Locate the cell with the specified text and output its [x, y] center coordinate. 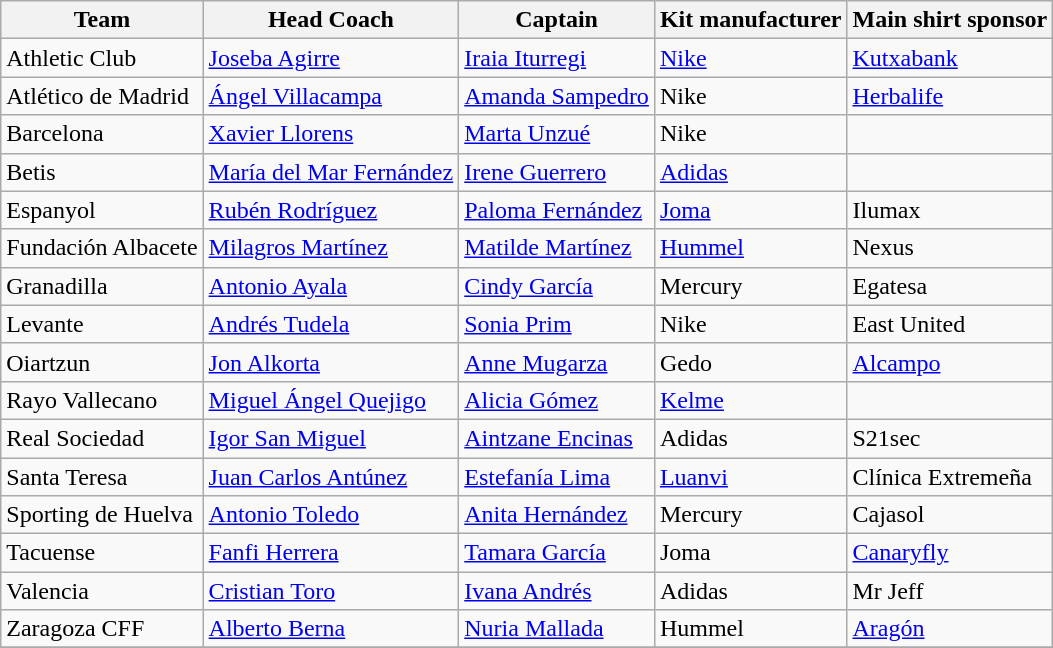
Ángel Villacampa [331, 96]
Oiartzun [102, 362]
Tacuense [102, 553]
Alicia Gómez [557, 400]
Joseba Agirre [331, 58]
Antonio Ayala [331, 286]
Espanyol [102, 210]
Sporting de Huelva [102, 515]
Sonia Prim [557, 324]
Paloma Fernández [557, 210]
Marta Unzué [557, 134]
Igor San Miguel [331, 438]
Ilumax [950, 210]
Tamara García [557, 553]
Betis [102, 172]
Aintzane Encinas [557, 438]
Anita Hernández [557, 515]
Kit manufacturer [750, 20]
Jon Alkorta [331, 362]
Egatesa [950, 286]
Athletic Club [102, 58]
Valencia [102, 591]
Zaragoza CFF [102, 629]
Nuria Mallada [557, 629]
Iraia Iturregi [557, 58]
Amanda Sampedro [557, 96]
Kelme [750, 400]
S21sec [950, 438]
María del Mar Fernández [331, 172]
Nexus [950, 248]
Cristian Toro [331, 591]
Antonio Toledo [331, 515]
Alberto Berna [331, 629]
Granadilla [102, 286]
Fanfi Herrera [331, 553]
Kutxabank [950, 58]
Rubén Rodríguez [331, 210]
Atlético de Madrid [102, 96]
Main shirt sponsor [950, 20]
Mr Jeff [950, 591]
Andrés Tudela [331, 324]
Clínica Extremeña [950, 477]
Gedo [750, 362]
Cindy García [557, 286]
Levante [102, 324]
Captain [557, 20]
Milagros Martínez [331, 248]
Cajasol [950, 515]
Miguel Ángel Quejigo [331, 400]
Anne Mugarza [557, 362]
East United [950, 324]
Xavier Llorens [331, 134]
Head Coach [331, 20]
Irene Guerrero [557, 172]
Rayo Vallecano [102, 400]
Ivana Andrés [557, 591]
Alcampo [950, 362]
Juan Carlos Antúnez [331, 477]
Luanvi [750, 477]
Barcelona [102, 134]
Aragón [950, 629]
Santa Teresa [102, 477]
Estefanía Lima [557, 477]
Team [102, 20]
Real Sociedad [102, 438]
Fundación Albacete [102, 248]
Canaryfly [950, 553]
Matilde Martínez [557, 248]
Herbalife [950, 96]
